Extract the [X, Y] coordinate from the center of the cell holding the provided text.  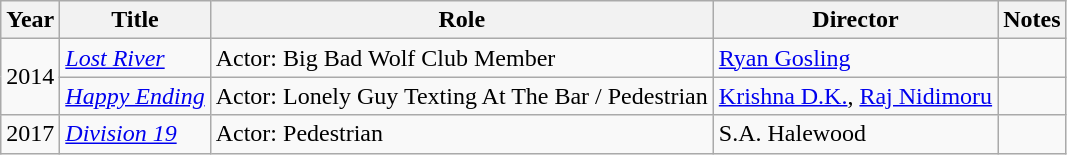
2014 [30, 77]
Year [30, 20]
Lost River [135, 58]
Krishna D.K., Raj Nidimoru [855, 96]
Actor: Lonely Guy Texting At The Bar / Pedestrian [462, 96]
Title [135, 20]
Actor: Pedestrian [462, 134]
2017 [30, 134]
Role [462, 20]
S.A. Halewood [855, 134]
Happy Ending [135, 96]
Notes [1032, 20]
Ryan Gosling [855, 58]
Actor: Big Bad Wolf Club Member [462, 58]
Division 19 [135, 134]
Director [855, 20]
